Capture the cell that displays the provided text and extract its (x, y) central coordinate. 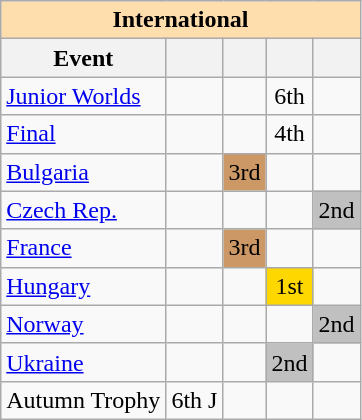
1st (290, 286)
Hungary (84, 286)
Event (84, 58)
Final (84, 134)
4th (290, 134)
Junior Worlds (84, 96)
6th (290, 96)
Bulgaria (84, 172)
International (180, 20)
Ukraine (84, 362)
6th J (194, 400)
Autumn Trophy (84, 400)
France (84, 248)
Czech Rep. (84, 210)
Norway (84, 324)
